Capture the cell that displays the provided text and extract its [x, y] central coordinate. 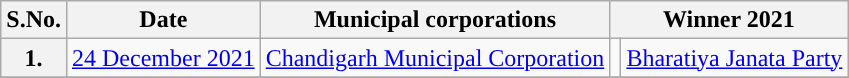
Winner 2021 [729, 20]
Bharatiya Janata Party [734, 58]
Chandigarh Municipal Corporation [435, 58]
Municipal corporations [435, 20]
Date [163, 20]
S.No. [34, 20]
24 December 2021 [163, 58]
1. [34, 58]
